Output the [X, Y] coordinate of the center of the cell containing the given text.  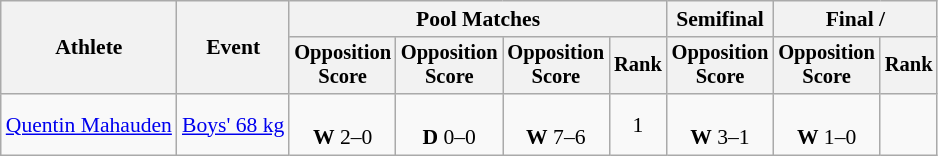
W 2–0 [342, 124]
Boys' 68 kg [233, 124]
W 3–1 [720, 124]
W 1–0 [826, 124]
Athlete [89, 48]
Semifinal [720, 19]
Final / [855, 19]
Quentin Mahauden [89, 124]
Event [233, 48]
Pool Matches [478, 19]
W 7–6 [556, 124]
D 0–0 [450, 124]
1 [638, 124]
